Output the [x, y] coordinate of the center of the cell containing the given text.  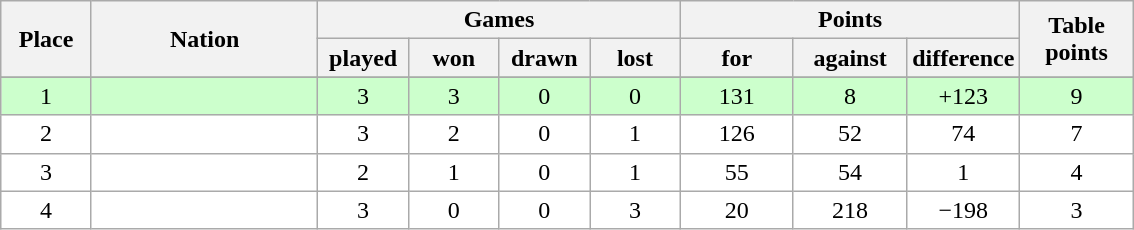
+123 [964, 96]
Place [46, 39]
131 [736, 96]
won [454, 58]
126 [736, 134]
218 [850, 210]
8 [850, 96]
against [850, 58]
difference [964, 58]
Points [850, 20]
74 [964, 134]
55 [736, 172]
Tablepoints [1076, 39]
52 [850, 134]
7 [1076, 134]
Games [499, 20]
drawn [544, 58]
54 [850, 172]
lost [636, 58]
for [736, 58]
9 [1076, 96]
−198 [964, 210]
played [364, 58]
Nation [204, 39]
20 [736, 210]
